Return the (X, Y) coordinate for the center point of the cell that contains the specified text.  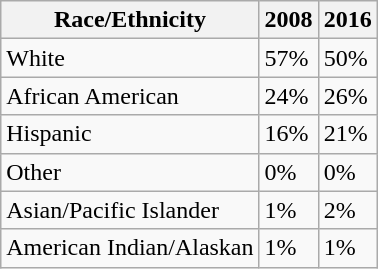
21% (348, 134)
Other (130, 172)
2% (348, 210)
16% (288, 134)
26% (348, 96)
Race/Ethnicity (130, 20)
50% (348, 58)
2016 (348, 20)
American Indian/Alaskan (130, 248)
White (130, 58)
24% (288, 96)
Hispanic (130, 134)
2008 (288, 20)
57% (288, 58)
African American (130, 96)
Asian/Pacific Islander (130, 210)
